Return the [x, y] coordinate for the center point of the cell that contains the specified text.  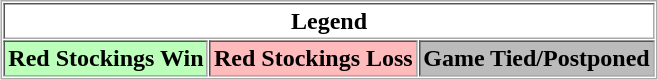
Legend [329, 21]
Game Tied/Postponed [536, 58]
Red Stockings Loss [313, 58]
Red Stockings Win [106, 58]
